For the text-containing cell, return its midpoint in (x, y) coordinate format. 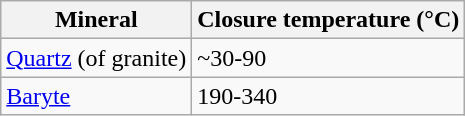
Baryte (96, 96)
Closure temperature (°C) (328, 20)
~30-90 (328, 58)
Mineral (96, 20)
Quartz (of granite) (96, 58)
190-340 (328, 96)
